For the text-containing cell, return its midpoint in (x, y) coordinate format. 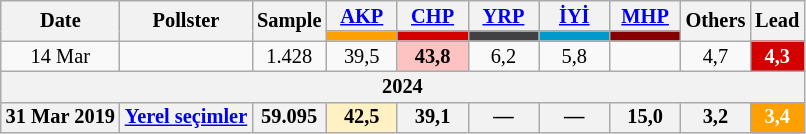
42,5 (362, 118)
AKP (362, 16)
1.428 (289, 56)
MHP (646, 16)
İYİ (574, 16)
3,2 (716, 118)
43,8 (432, 56)
Lead (777, 20)
6,2 (504, 56)
15,0 (646, 118)
59.095 (289, 118)
3,4 (777, 118)
CHP (432, 16)
4,7 (716, 56)
14 Mar (60, 56)
Pollster (186, 20)
5,8 (574, 56)
4,3 (777, 56)
39,5 (362, 56)
2024 (402, 86)
YRP (504, 16)
39,1 (432, 118)
31 Mar 2019 (60, 118)
Sample (289, 20)
Yerel seçimler (186, 118)
Others (716, 20)
Date (60, 20)
